From the cell containing the given text, extract its center point as [x, y] coordinate. 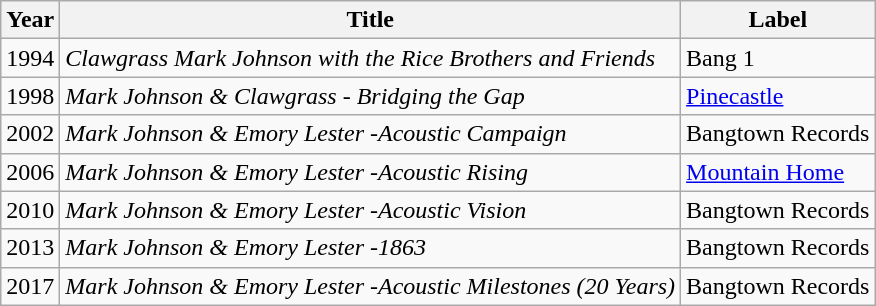
Label [778, 20]
Pinecastle [778, 96]
2017 [30, 286]
2013 [30, 248]
Mark Johnson & Emory Lester -1863 [370, 248]
Mark Johnson & Emory Lester -Acoustic Vision [370, 210]
Mountain Home [778, 172]
Mark Johnson & Emory Lester -Acoustic Campaign [370, 134]
Year [30, 20]
2006 [30, 172]
Mark Johnson & Clawgrass - Bridging the Gap [370, 96]
Bang 1 [778, 58]
Clawgrass Mark Johnson with the Rice Brothers and Friends [370, 58]
1994 [30, 58]
1998 [30, 96]
Mark Johnson & Emory Lester -Acoustic Rising [370, 172]
2002 [30, 134]
Title [370, 20]
Mark Johnson & Emory Lester -Acoustic Milestones (20 Years) [370, 286]
2010 [30, 210]
